Identify which cell holds the provided text, then report its (x, y) central coordinate. 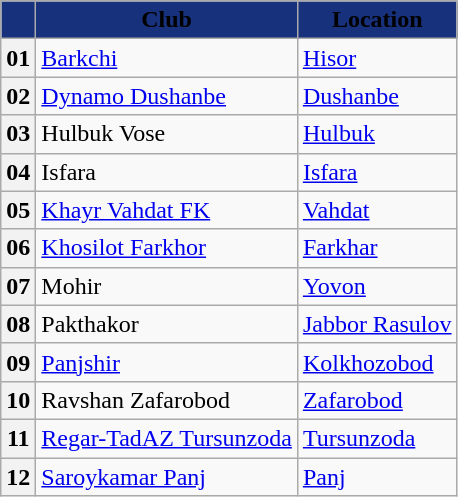
Mohir (167, 286)
02 (18, 96)
Khayr Vahdat FK (167, 210)
08 (18, 324)
Tursunzoda (377, 438)
Kolkhozobod (377, 362)
Khosilot Farkhor (167, 248)
Vahdat (377, 210)
Hulbuk (377, 134)
Saroykamar Panj (167, 477)
Hisor (377, 58)
10 (18, 400)
03 (18, 134)
Club (167, 20)
Dushanbe (377, 96)
Hulbuk Vose (167, 134)
Ravshan Zafarobod (167, 400)
Pakthakor (167, 324)
04 (18, 172)
Barkchi (167, 58)
06 (18, 248)
Location (377, 20)
Jabbor Rasulov (377, 324)
Regar-TadAZ Tursunzoda (167, 438)
Panj (377, 477)
05 (18, 210)
11 (18, 438)
Panjshir (167, 362)
Zafarobod (377, 400)
Yovon (377, 286)
Farkhar (377, 248)
01 (18, 58)
Dynamo Dushanbe (167, 96)
12 (18, 477)
07 (18, 286)
09 (18, 362)
